Provide the (x, y) coordinate of the cell's center where the given text is located.  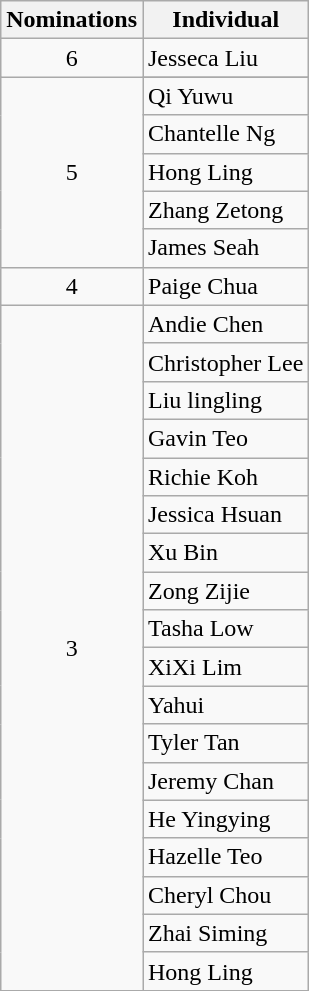
Jessica Hsuan (225, 515)
Tyler Tan (225, 743)
Xu Bin (225, 553)
XiXi Lim (225, 667)
James Seah (225, 248)
Gavin Teo (225, 438)
He Yingying (225, 819)
Jeremy Chan (225, 781)
Tasha Low (225, 629)
Zhang Zetong (225, 210)
Nominations (72, 20)
Qi Yuwu (225, 96)
3 (72, 648)
Christopher Lee (225, 362)
Individual (225, 20)
6 (72, 58)
4 (72, 286)
5 (72, 172)
Liu lingling (225, 400)
Zong Zijie (225, 591)
Paige Chua (225, 286)
Zhai Siming (225, 933)
Yahui (225, 705)
Andie Chen (225, 324)
Richie Koh (225, 477)
Hazelle Teo (225, 857)
Cheryl Chou (225, 895)
Jesseca Liu (225, 58)
Chantelle Ng (225, 134)
